Find where the given text appears and provide that cell's center as (x, y) coordinate. 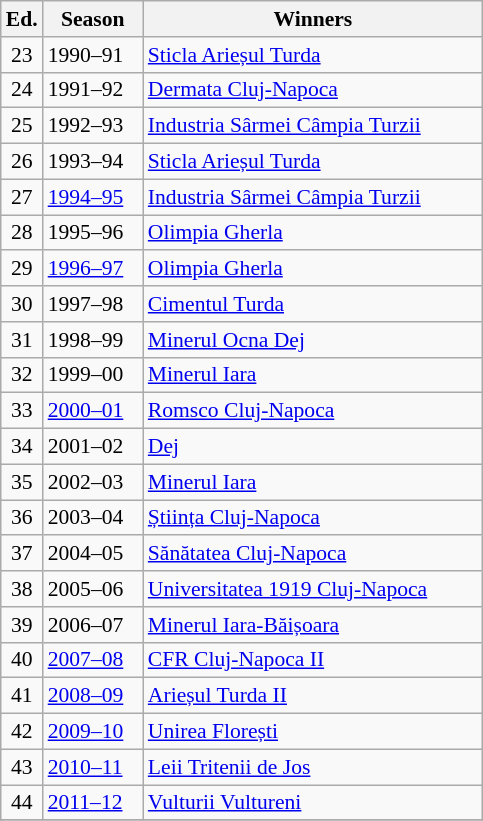
40 (22, 660)
35 (22, 482)
1993–94 (93, 162)
33 (22, 411)
31 (22, 340)
39 (22, 625)
36 (22, 518)
34 (22, 447)
44 (22, 803)
37 (22, 554)
Arieșul Turda II (313, 696)
Universitatea 1919 Cluj-Napoca (313, 589)
23 (22, 55)
2002–03 (93, 482)
2010–11 (93, 767)
42 (22, 732)
2004–05 (93, 554)
32 (22, 375)
1992–93 (93, 126)
1996–97 (93, 269)
24 (22, 90)
2006–07 (93, 625)
Cimentul Turda (313, 304)
2000–01 (93, 411)
2003–04 (93, 518)
1991–92 (93, 90)
41 (22, 696)
Unirea Florești (313, 732)
28 (22, 233)
30 (22, 304)
1994–95 (93, 197)
1999–00 (93, 375)
27 (22, 197)
Leii Tritenii de Jos (313, 767)
1997–98 (93, 304)
2001–02 (93, 447)
25 (22, 126)
Romsco Cluj-Napoca (313, 411)
1990–91 (93, 55)
1998–99 (93, 340)
Season (93, 19)
43 (22, 767)
Dermata Cluj-Napoca (313, 90)
2005–06 (93, 589)
Ed. (22, 19)
2011–12 (93, 803)
2008–09 (93, 696)
1995–96 (93, 233)
Sănătatea Cluj-Napoca (313, 554)
26 (22, 162)
29 (22, 269)
2009–10 (93, 732)
38 (22, 589)
Minerul Iara-Băișoara (313, 625)
Vulturii Vultureni (313, 803)
Știința Cluj-Napoca (313, 518)
2007–08 (93, 660)
Winners (313, 19)
Dej (313, 447)
Minerul Ocna Dej (313, 340)
CFR Cluj-Napoca II (313, 660)
